Capture the cell that displays the provided text and extract its [X, Y] central coordinate. 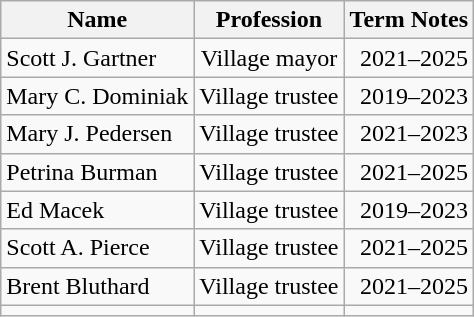
Scott A. Pierce [98, 248]
Name [98, 20]
Petrina Burman [98, 172]
Profession [269, 20]
Mary C. Dominiak [98, 96]
Scott J. Gartner [98, 58]
Village mayor [269, 58]
Ed Macek [98, 210]
Brent Bluthard [98, 286]
2021–2023 [408, 134]
Mary J. Pedersen [98, 134]
Term Notes [408, 20]
